Find where the given text appears and provide that cell's center as [x, y] coordinate. 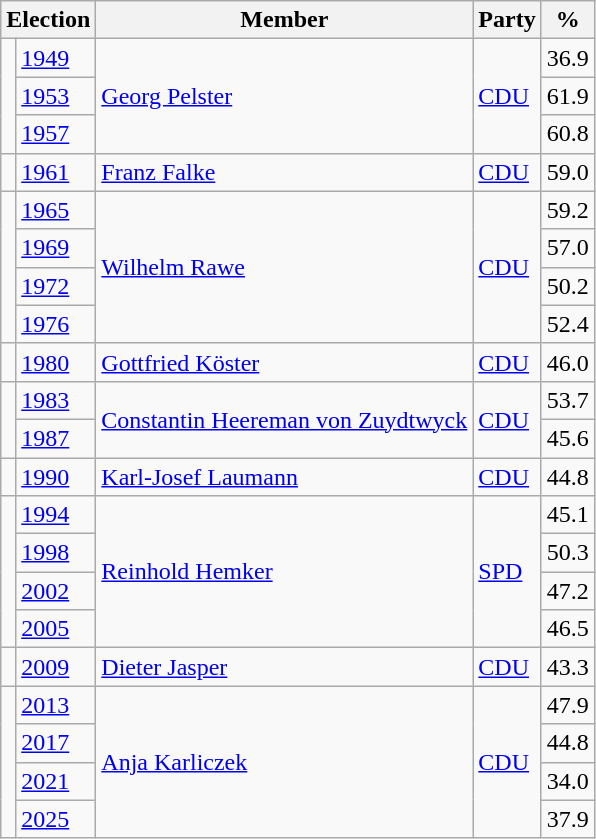
34.0 [568, 781]
59.0 [568, 172]
1949 [56, 58]
61.9 [568, 96]
Georg Pelster [284, 96]
Karl-Josef Laumann [284, 477]
2013 [56, 705]
Party [507, 20]
53.7 [568, 400]
2021 [56, 781]
Election [48, 20]
1976 [56, 324]
1998 [56, 553]
37.9 [568, 819]
Wilhelm Rawe [284, 267]
46.5 [568, 629]
1957 [56, 134]
52.4 [568, 324]
1969 [56, 248]
Constantin Heereman von Zuydtwyck [284, 419]
Reinhold Hemker [284, 572]
1994 [56, 515]
1961 [56, 172]
45.1 [568, 515]
60.8 [568, 134]
1972 [56, 286]
46.0 [568, 362]
2025 [56, 819]
43.3 [568, 667]
2005 [56, 629]
1953 [56, 96]
2009 [56, 667]
47.9 [568, 705]
50.3 [568, 553]
1965 [56, 210]
1980 [56, 362]
2017 [56, 743]
Dieter Jasper [284, 667]
2002 [56, 591]
1987 [56, 438]
SPD [507, 572]
50.2 [568, 286]
Anja Karliczek [284, 762]
Member [284, 20]
36.9 [568, 58]
47.2 [568, 591]
45.6 [568, 438]
% [568, 20]
Gottfried Köster [284, 362]
1990 [56, 477]
1983 [56, 400]
Franz Falke [284, 172]
59.2 [568, 210]
57.0 [568, 248]
